Identify which cell holds the provided text, then report its (X, Y) central coordinate. 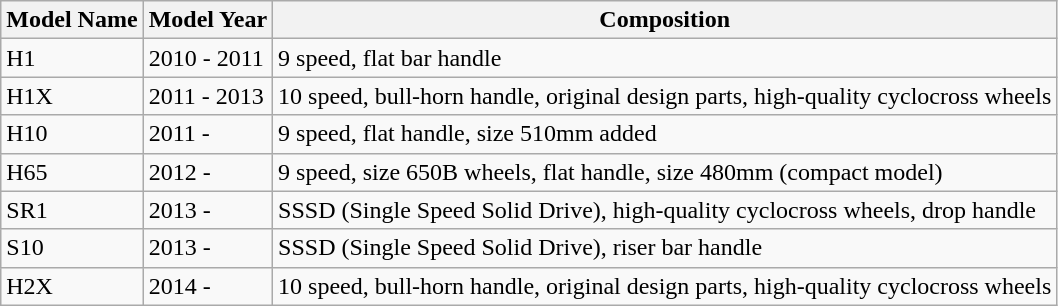
Model Name (72, 20)
2011 - (208, 134)
2014 - (208, 286)
H65 (72, 172)
H2X (72, 286)
Composition (665, 20)
SR1 (72, 210)
2011 - 2013 (208, 96)
S10 (72, 248)
SSSD (Single Speed Solid Drive), riser bar handle (665, 248)
9 speed, size 650B wheels, flat handle, size 480mm (compact model) (665, 172)
2012 - (208, 172)
H10 (72, 134)
9 speed, flat bar handle (665, 58)
2010 - 2011 (208, 58)
9 speed, flat handle, size 510mm added (665, 134)
Model Year (208, 20)
H1 (72, 58)
SSSD (Single Speed Solid Drive), high-quality cyclocross wheels, drop handle (665, 210)
H1X (72, 96)
